From the cell containing the given text, extract its center point as (x, y) coordinate. 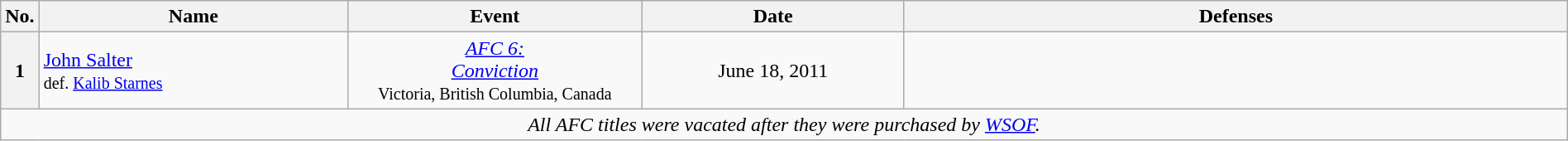
No. (20, 17)
Name (194, 17)
All AFC titles were vacated after they were purchased by WSOF. (784, 124)
Defenses (1236, 17)
1 (20, 70)
John Salterdef. Kalib Starnes (194, 70)
Date (772, 17)
Event (495, 17)
AFC 6:ConvictionVictoria, British Columbia, Canada (495, 70)
June 18, 2011 (772, 70)
